Locate the cell with the specified text and output its (x, y) center coordinate. 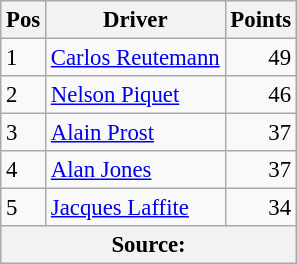
1 (24, 58)
Source: (149, 245)
2 (24, 95)
Driver (136, 20)
Jacques Laffite (136, 208)
49 (260, 58)
Alain Prost (136, 133)
Nelson Piquet (136, 95)
34 (260, 208)
Points (260, 20)
3 (24, 133)
Pos (24, 20)
46 (260, 95)
Alan Jones (136, 170)
4 (24, 170)
5 (24, 208)
Carlos Reutemann (136, 58)
